Search for the cell housing the specified text and yield its [x, y] center coordinate. 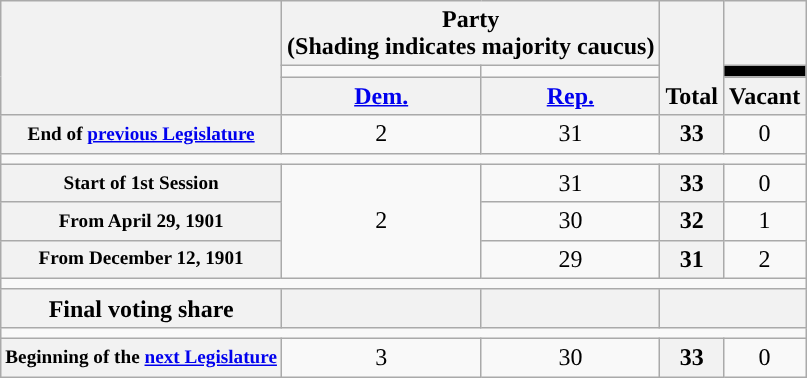
Rep. [570, 96]
1 [764, 221]
Final voting share [142, 308]
32 [692, 221]
Total [692, 58]
Dem. [382, 96]
Beginning of the next Legislature [142, 357]
From December 12, 1901 [142, 259]
Party (Shading indicates majority caucus) [471, 34]
3 [382, 357]
29 [570, 259]
Vacant [764, 96]
Start of 1st Session [142, 183]
End of previous Legislature [142, 134]
From April 29, 1901 [142, 221]
